For the text-containing cell, return its midpoint in (x, y) coordinate format. 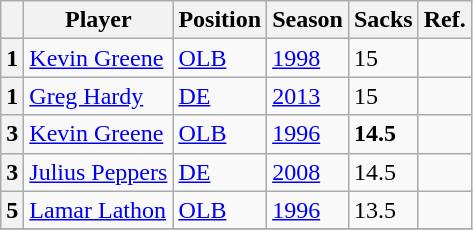
5 (12, 210)
Sacks (383, 20)
Ref. (444, 20)
Julius Peppers (98, 172)
1998 (308, 58)
2013 (308, 96)
Greg Hardy (98, 96)
2008 (308, 172)
13.5 (383, 210)
Season (308, 20)
Position (220, 20)
Player (98, 20)
Lamar Lathon (98, 210)
